Find where the given text appears and provide that cell's center as (X, Y) coordinate. 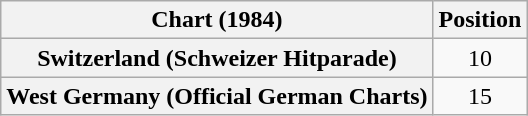
15 (480, 96)
Chart (1984) (217, 20)
Switzerland (Schweizer Hitparade) (217, 58)
Position (480, 20)
West Germany (Official German Charts) (217, 96)
10 (480, 58)
